Detect which cell encompasses the target text, then output its [X, Y] center coordinate. 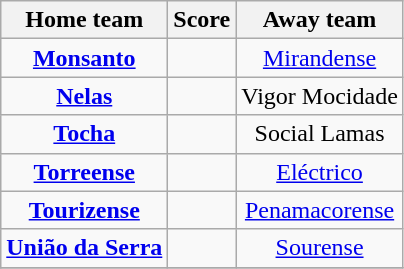
Sourense [320, 248]
Home team [84, 20]
União da Serra [84, 248]
Tocha [84, 134]
Monsanto [84, 58]
Social Lamas [320, 134]
Tourizense [84, 210]
Penamacorense [320, 210]
Vigor Mocidade [320, 96]
Score [202, 20]
Away team [320, 20]
Torreense [84, 172]
Mirandense [320, 58]
Eléctrico [320, 172]
Nelas [84, 96]
